Locate the cell with the specified text and output its (x, y) center coordinate. 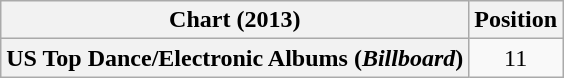
Chart (2013) (235, 20)
Position (516, 20)
11 (516, 58)
US Top Dance/Electronic Albums (Billboard) (235, 58)
